Capture the cell that displays the provided text and extract its (X, Y) central coordinate. 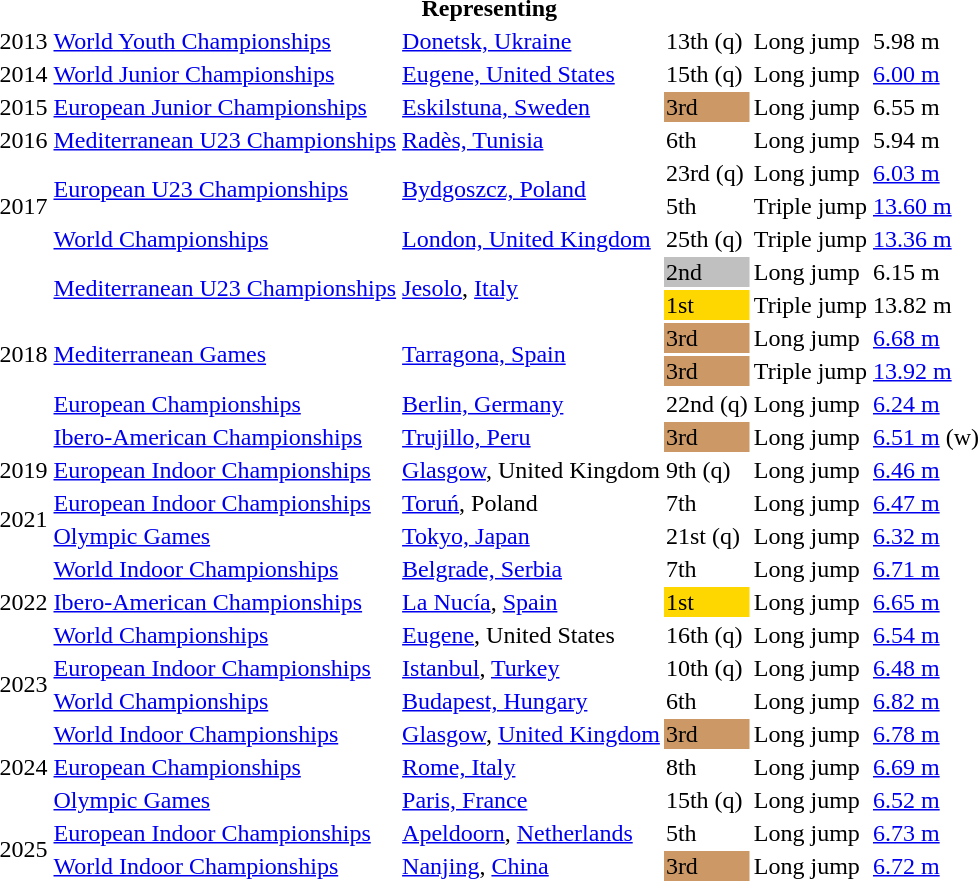
Tarragona, Spain (532, 354)
13th (q) (706, 41)
Belgrade, Serbia (532, 569)
Trujillo, Peru (532, 437)
8th (706, 767)
Rome, Italy (532, 767)
Paris, France (532, 800)
Istanbul, Turkey (532, 668)
Donetsk, Ukraine (532, 41)
Bydgoszcz, Poland (532, 190)
European U23 Championships (225, 190)
Jesolo, Italy (532, 288)
Budapest, Hungary (532, 701)
World Junior Championships (225, 74)
Toruń, Poland (532, 503)
La Nucía, Spain (532, 602)
Tokyo, Japan (532, 536)
23rd (q) (706, 173)
21st (q) (706, 536)
9th (q) (706, 470)
Radès, Tunisia (532, 140)
Nanjing, China (532, 866)
Mediterranean Games (225, 354)
22nd (q) (706, 404)
2nd (706, 272)
European Junior Championships (225, 107)
World Youth Championships (225, 41)
16th (q) (706, 635)
Eskilstuna, Sweden (532, 107)
Apeldoorn, Netherlands (532, 833)
25th (q) (706, 239)
London, United Kingdom (532, 239)
Berlin, Germany (532, 404)
10th (q) (706, 668)
